Provide the (x, y) coordinate of the cell's center where the given text is located.  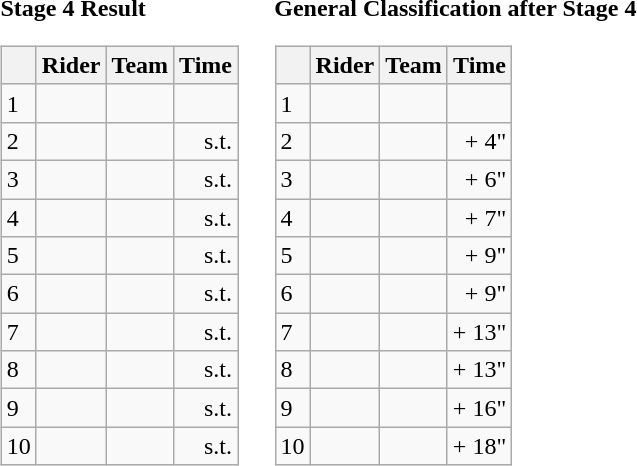
+ 6" (479, 179)
+ 4" (479, 141)
+ 16" (479, 408)
+ 18" (479, 446)
+ 7" (479, 217)
